Output the [x, y] coordinate of the center of the cell containing the given text.  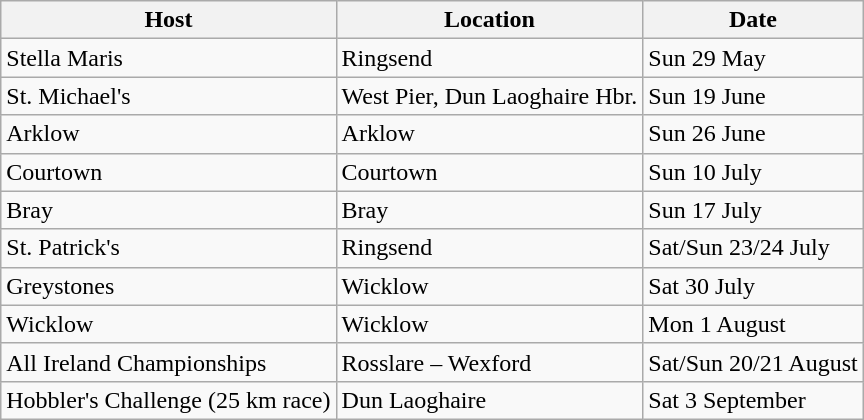
Sun 26 June [753, 134]
Hobbler's Challenge (25 km race) [168, 400]
All Ireland Championships [168, 362]
Stella Maris [168, 58]
Sun 10 July [753, 172]
Rosslare – Wexford [490, 362]
Sat/Sun 23/24 July [753, 248]
Date [753, 20]
Sun 19 June [753, 96]
Sun 29 May [753, 58]
Location [490, 20]
West Pier, Dun Laoghaire Hbr. [490, 96]
St. Michael's [168, 96]
Greystones [168, 286]
Mon 1 August [753, 324]
Sat/Sun 20/21 August [753, 362]
Sat 30 July [753, 286]
St. Patrick's [168, 248]
Sun 17 July [753, 210]
Sat 3 September [753, 400]
Dun Laoghaire [490, 400]
Host [168, 20]
